Return (x, y) of the center of cell containing provided text 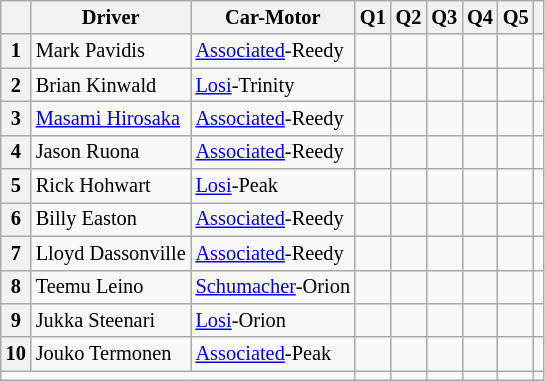
8 (16, 287)
Car-Motor (273, 17)
6 (16, 219)
Q1 (373, 17)
Jason Ruona (111, 152)
5 (16, 186)
Rick Hohwart (111, 186)
Masami Hirosaka (111, 118)
9 (16, 320)
3 (16, 118)
Q2 (409, 17)
10 (16, 354)
Brian Kinwald (111, 85)
Schumacher-Orion (273, 287)
Losi-Trinity (273, 85)
Lloyd Dassonville (111, 253)
2 (16, 85)
1 (16, 51)
Mark Pavidis (111, 51)
Jukka Steenari (111, 320)
Associated-Peak (273, 354)
4 (16, 152)
Losi-Orion (273, 320)
Driver (111, 17)
Jouko Termonen (111, 354)
Q5 (516, 17)
Losi-Peak (273, 186)
7 (16, 253)
Billy Easton (111, 219)
Q3 (444, 17)
Teemu Leino (111, 287)
Q4 (480, 17)
